From the cell containing the given text, extract its center point as [X, Y] coordinate. 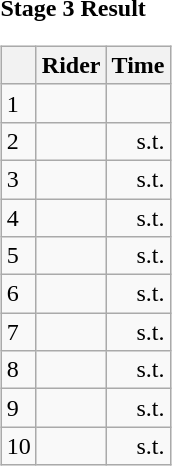
9 [18, 408]
Rider [71, 65]
2 [18, 141]
Time [138, 65]
3 [18, 179]
5 [18, 256]
7 [18, 332]
4 [18, 217]
1 [18, 103]
6 [18, 294]
10 [18, 446]
8 [18, 370]
